From the cell containing the given text, extract its center point as (X, Y) coordinate. 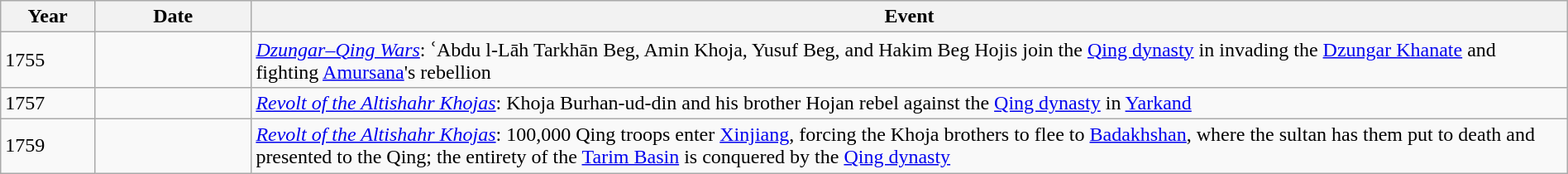
Event (910, 17)
Revolt of the Altishahr Khojas: Khoja Burhan-ud-din and his brother Hojan rebel against the Qing dynasty in Yarkand (910, 103)
Date (172, 17)
1755 (48, 60)
1759 (48, 146)
Year (48, 17)
1757 (48, 103)
